Capture the cell that displays the provided text and extract its [X, Y] central coordinate. 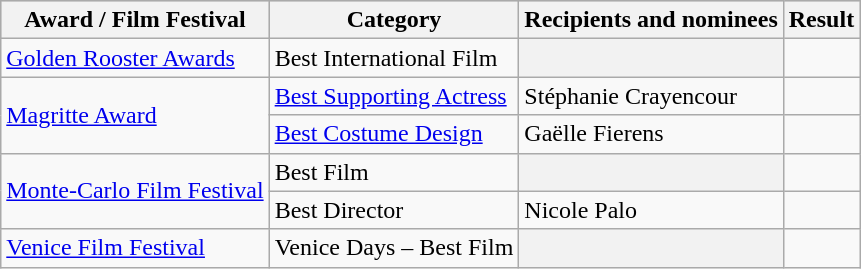
Gaëlle Fierens [651, 134]
Stéphanie Crayencour [651, 96]
Best Supporting Actress [394, 96]
Monte-Carlo Film Festival [135, 191]
Best Film [394, 172]
Nicole Palo [651, 210]
Venice Film Festival [135, 248]
Magritte Award [135, 115]
Result [821, 20]
Best Director [394, 210]
Best International Film [394, 58]
Recipients and nominees [651, 20]
Venice Days – Best Film [394, 248]
Golden Rooster Awards [135, 58]
Best Costume Design [394, 134]
Award / Film Festival [135, 20]
Category [394, 20]
